Scan for the cell matching the given text and deliver its [x, y] coordinate at center. 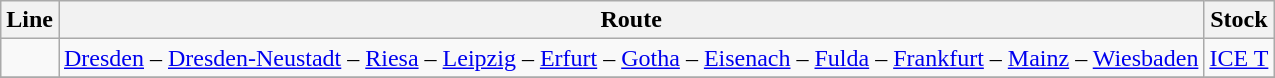
Route [630, 20]
Line [30, 20]
ICE T [1239, 58]
Stock [1239, 20]
Dresden – Dresden-Neustadt – Riesa – Leipzig – Erfurt – Gotha – Eisenach – Fulda – Frankfurt – Mainz – Wiesbaden [630, 58]
